From the cell containing the given text, extract its center point as (X, Y) coordinate. 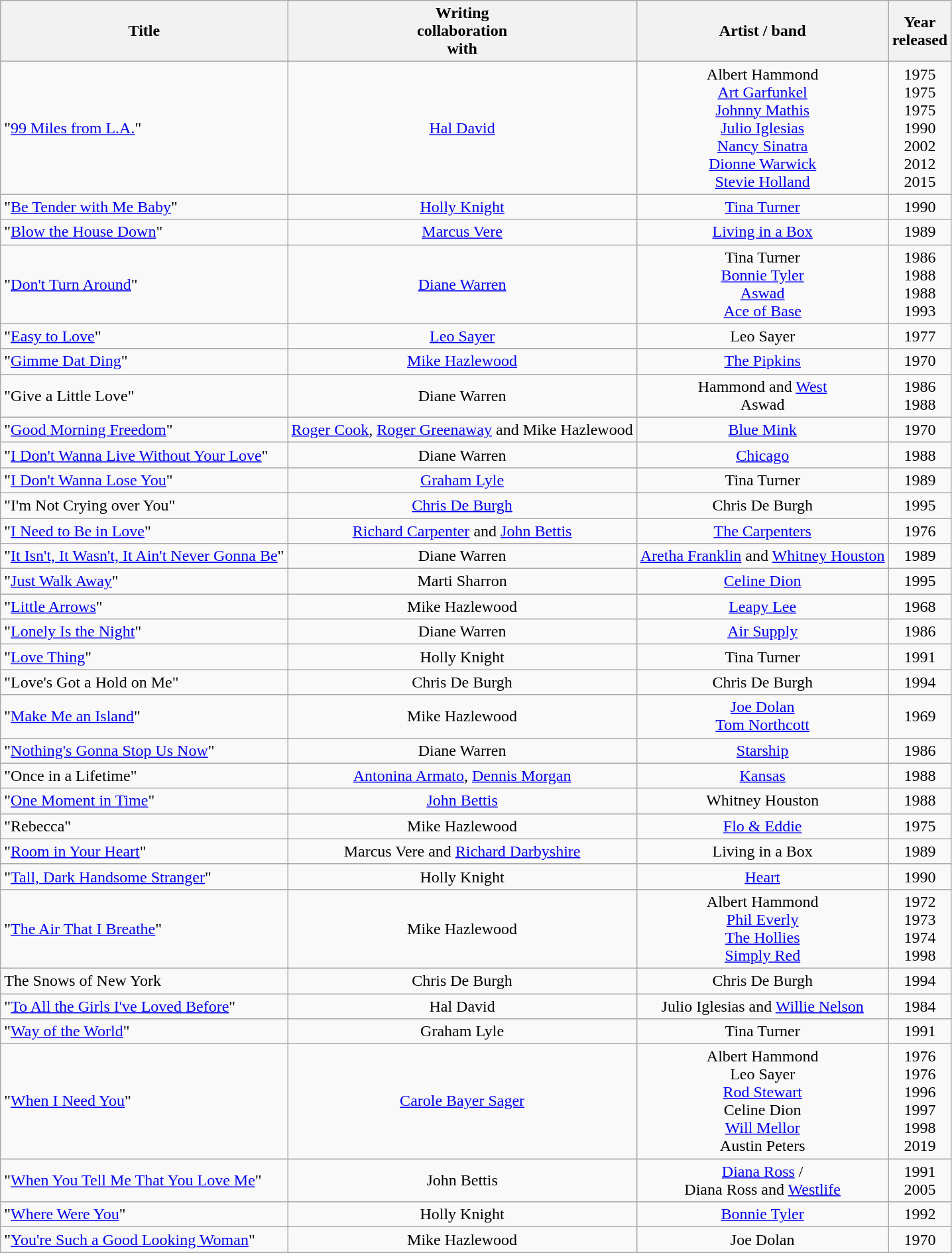
"99 Miles from L.A." (145, 128)
"Blow the House Down" (145, 232)
Air Supply (762, 632)
1968 (920, 607)
Albert HammondLeo SayerRod StewartCeline DionWill MellorAustin Peters (762, 1102)
Julio Iglesias and Willie Nelson (762, 1006)
"It Isn't, It Wasn't, It Ain't Never Gonna Be" (145, 556)
1977 (920, 336)
Bonnie Tyler (762, 1215)
"Gimme Dat Ding" (145, 361)
Joe Dolan (762, 1240)
The Snows of New York (145, 981)
"Nothing's Gonna Stop Us Now" (145, 750)
Celine Dion (762, 581)
Heart (762, 876)
Albert HammondArt GarfunkelJohnny MathisJulio IglesiasNancy SinatraDionne WarwickStevie Holland (762, 128)
Marcus Vere and Richard Darbyshire (462, 851)
Artist / band (762, 31)
1992 (920, 1215)
"I Need to Be in Love" (145, 531)
Albert HammondPhil EverlyThe HolliesSimply Red (762, 928)
Carole Bayer Sager (462, 1102)
1975 (920, 826)
"Give a Little Love" (145, 395)
"Room in Your Heart" (145, 851)
Yearreleased (920, 31)
Chicago (762, 455)
"You're Such a Good Looking Woman" (145, 1240)
"One Moment in Time" (145, 801)
Aretha Franklin and Whitney Houston (762, 556)
1986198819881993 (920, 284)
"I Don't Wanna Lose You" (145, 480)
"Easy to Love" (145, 336)
1976 (920, 531)
"When I Need You" (145, 1102)
19861988 (920, 395)
"Love Thing" (145, 657)
Title (145, 31)
Writing collaboration with (462, 31)
Marcus Vere (462, 232)
"Make Me an Island" (145, 716)
1984 (920, 1006)
Richard Carpenter and John Bettis (462, 531)
"Way of the World" (145, 1032)
Leapy Lee (762, 607)
"Love's Got a Hold on Me" (145, 682)
Diana Ross /Diana Ross and Westlife (762, 1180)
Kansas (762, 776)
"Where Were You" (145, 1215)
197619761996199719982019 (920, 1102)
"Tall, Dark Handsome Stranger" (145, 876)
"Once in a Lifetime" (145, 776)
Antonina Armato, Dennis Morgan (462, 776)
"I'm Not Crying over You" (145, 505)
Whitney Houston (762, 801)
Joe DolanTom Northcott (762, 716)
"Good Morning Freedom" (145, 430)
"Lonely Is the Night" (145, 632)
"To All the Girls I've Loved Before" (145, 1006)
Roger Cook, Roger Greenaway and Mike Hazlewood (462, 430)
"Don't Turn Around" (145, 284)
"I Don't Wanna Live Without Your Love" (145, 455)
Starship (762, 750)
1972197319741998 (920, 928)
"Just Walk Away" (145, 581)
1969 (920, 716)
"The Air That I Breathe" (145, 928)
"Be Tender with Me Baby" (145, 207)
Tina TurnerBonnie TylerAswadAce of Base (762, 284)
Marti Sharron (462, 581)
"When You Tell Me That You Love Me" (145, 1180)
Flo & Eddie (762, 826)
"Little Arrows" (145, 607)
1975197519751990200220122015 (920, 128)
"Rebecca" (145, 826)
1991 2005 (920, 1180)
Hammond and WestAswad (762, 395)
The Carpenters (762, 531)
Blue Mink (762, 430)
The Pipkins (762, 361)
